Determine the [X, Y] coordinate at the center of the cell enclosing the given text.  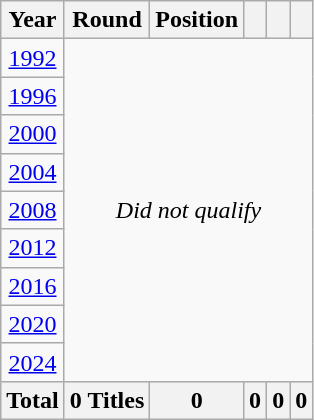
1996 [33, 96]
2024 [33, 362]
2000 [33, 134]
2016 [33, 286]
Total [33, 400]
0 Titles [107, 400]
Round [107, 20]
Did not qualify [188, 210]
2008 [33, 210]
2012 [33, 248]
2020 [33, 324]
1992 [33, 58]
2004 [33, 172]
Year [33, 20]
Position [197, 20]
